Provide the (X, Y) coordinate of the cell's center where the given text is located.  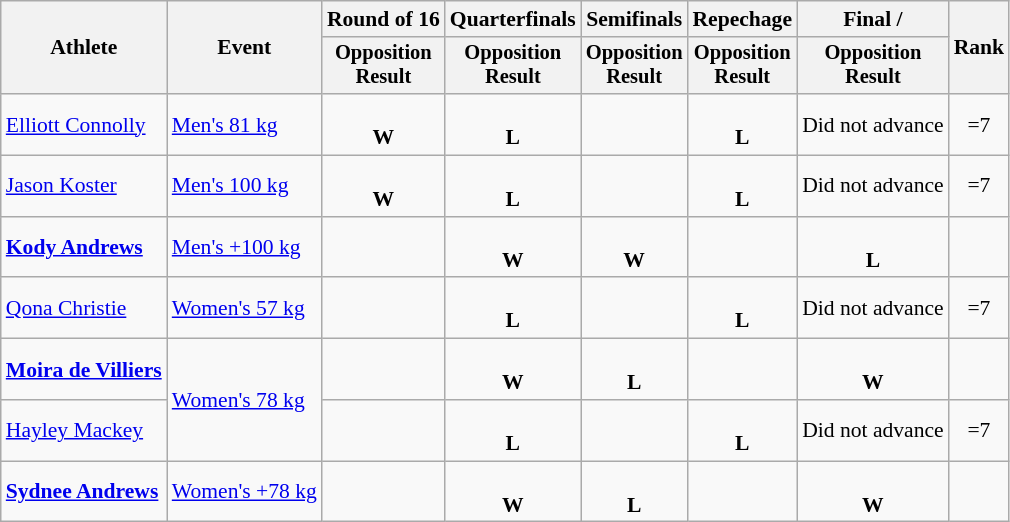
Men's +100 kg (244, 248)
Kody Andrews (84, 248)
Athlete (84, 48)
Semifinals (634, 19)
Hayley Mackey (84, 430)
Women's +78 kg (244, 492)
Men's 100 kg (244, 186)
Women's 78 kg (244, 400)
Jason Koster (84, 186)
Men's 81 kg (244, 124)
Moira de Villiers (84, 370)
Final / (873, 19)
Women's 57 kg (244, 308)
Rank (980, 48)
Sydnee Andrews (84, 492)
Elliott Connolly (84, 124)
Event (244, 48)
Qona Christie (84, 308)
Round of 16 (384, 19)
Repechage (742, 19)
Quarterfinals (513, 19)
